Capture the cell that displays the provided text and extract its (X, Y) central coordinate. 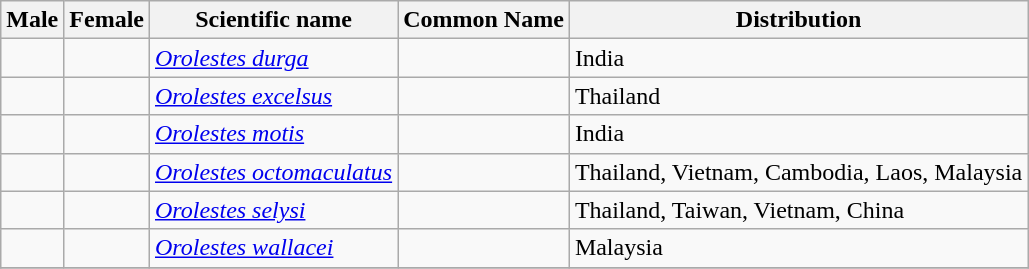
Female (107, 20)
Orolestes octomaculatus (273, 172)
Distribution (798, 20)
Thailand (798, 96)
Male (32, 20)
Orolestes durga (273, 58)
Orolestes selysi (273, 210)
Malaysia (798, 248)
Common Name (484, 20)
Thailand, Vietnam, Cambodia, Laos, Malaysia (798, 172)
Orolestes motis (273, 134)
Thailand, Taiwan, Vietnam, China (798, 210)
Scientific name (273, 20)
Orolestes wallacei (273, 248)
Orolestes excelsus (273, 96)
